Locate the cell with the specified text and output its (X, Y) center coordinate. 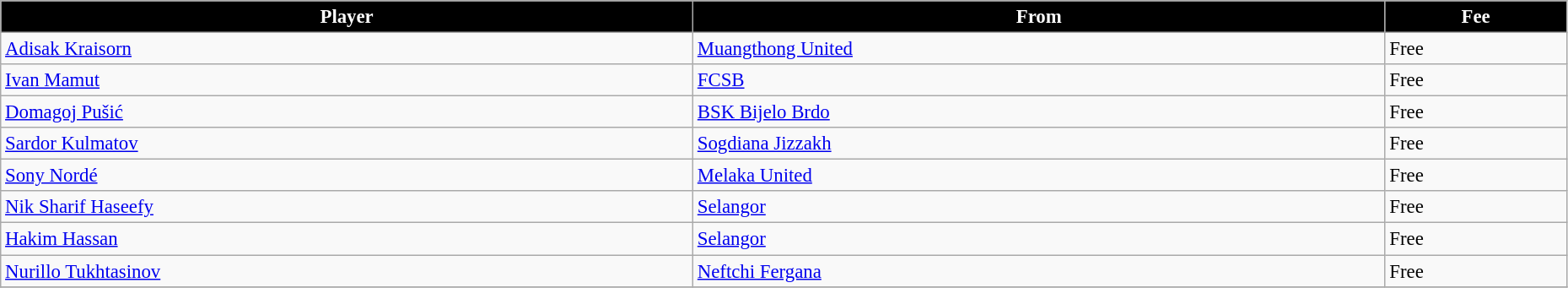
Sardor Kulmatov (348, 144)
Ivan Mamut (348, 80)
Hakim Hassan (348, 239)
Player (348, 17)
From (1039, 17)
Nurillo Tukhtasinov (348, 271)
FCSB (1039, 80)
Muangthong United (1039, 49)
Nik Sharif Haseefy (348, 207)
Domagoj Pušić (348, 112)
Melaka United (1039, 176)
Sogdiana Jizzakh (1039, 144)
Adisak Kraisorn (348, 49)
Sony Nordé (348, 176)
BSK Bijelo Brdo (1039, 112)
Neftchi Fergana (1039, 271)
Fee (1476, 17)
